Scan for the cell matching the given text and deliver its [x, y] coordinate at center. 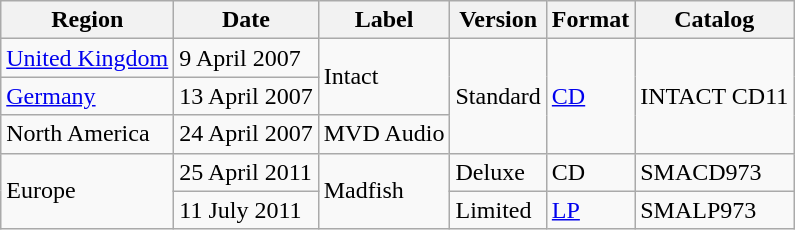
11 July 2011 [246, 210]
MVD Audio [384, 134]
9 April 2007 [246, 58]
SMACD973 [714, 172]
North America [88, 134]
United Kingdom [88, 58]
24 April 2007 [246, 134]
Standard [498, 96]
25 April 2011 [246, 172]
Limited [498, 210]
Madfish [384, 191]
Deluxe [498, 172]
Label [384, 20]
INTACT CD11 [714, 96]
SMALP973 [714, 210]
Version [498, 20]
Format [590, 20]
Region [88, 20]
13 April 2007 [246, 96]
Europe [88, 191]
Germany [88, 96]
Date [246, 20]
Catalog [714, 20]
Intact [384, 77]
LP [590, 210]
